Return the [x, y] coordinate for the center point of the cell that contains the specified text.  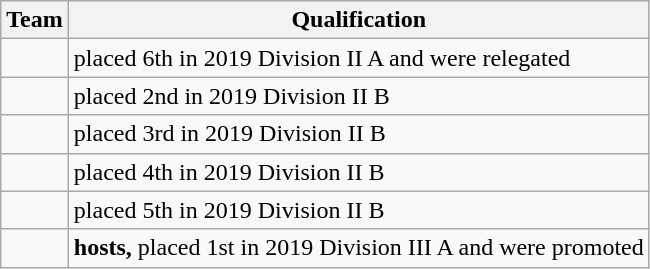
placed 2nd in 2019 Division II B [358, 96]
placed 3rd in 2019 Division II B [358, 134]
hosts, placed 1st in 2019 Division III A and were promoted [358, 248]
Team [35, 20]
placed 5th in 2019 Division II B [358, 210]
placed 4th in 2019 Division II B [358, 172]
placed 6th in 2019 Division II A and were relegated [358, 58]
Qualification [358, 20]
